Output the [X, Y] coordinate of the center of the cell containing the given text.  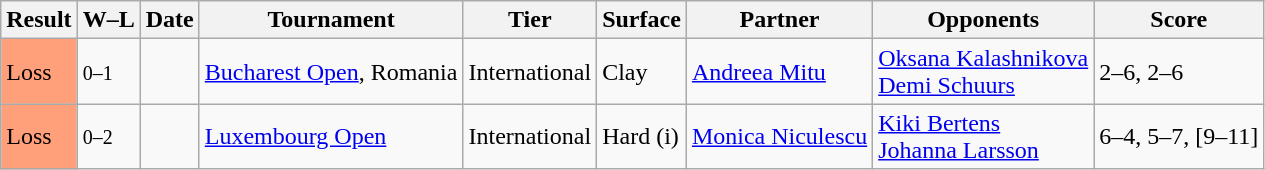
Tier [530, 20]
Luxembourg Open [331, 136]
Surface [642, 20]
Clay [642, 72]
Partner [779, 20]
Date [170, 20]
Tournament [331, 20]
Andreea Mitu [779, 72]
0–1 [108, 72]
Result [39, 20]
Oksana Kalashnikova Demi Schuurs [984, 72]
Kiki Bertens Johanna Larsson [984, 136]
Opponents [984, 20]
2–6, 2–6 [1179, 72]
Monica Niculescu [779, 136]
W–L [108, 20]
Score [1179, 20]
Bucharest Open, Romania [331, 72]
Hard (i) [642, 136]
6–4, 5–7, [9–11] [1179, 136]
0–2 [108, 136]
